Return (X, Y) of the center of cell containing provided text 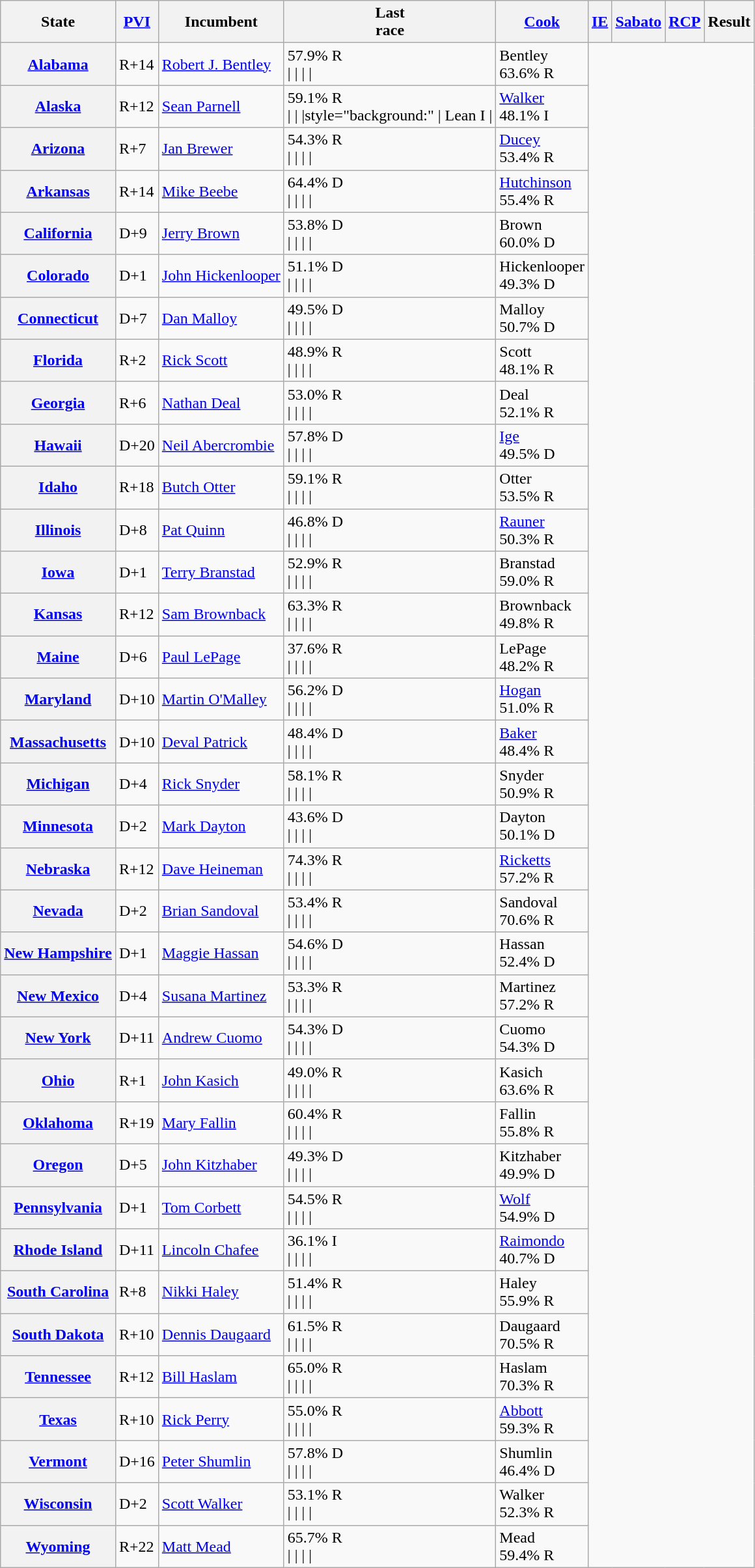
California (59, 233)
Nevada (59, 911)
Connecticut (59, 318)
53.3% R| | | | (389, 996)
R+2 (137, 361)
Ricketts57.2% R (542, 868)
John Hickenlooper (221, 276)
Ducey53.4% R (542, 148)
R+19 (137, 1122)
D+16 (137, 1462)
Texas (59, 1419)
49.5% D| | | | (389, 318)
Florida (59, 361)
53.0% R| | | | (389, 402)
Snyder50.9% R (542, 784)
Malloy50.7% D (542, 318)
Iowa (59, 573)
Fallin55.8% R (542, 1122)
54.3% D| | | | (389, 1038)
Nebraska (59, 868)
51.4% R| | | | (389, 1293)
New Mexico (59, 996)
61.5% R| | | | (389, 1334)
Scott48.1% R (542, 361)
South Carolina (59, 1293)
New Hampshire (59, 953)
Maryland (59, 699)
R+8 (137, 1293)
Mike Beebe (221, 191)
Baker48.4% R (542, 742)
56.2% D| | | | (389, 699)
51.1% D| | | | (389, 276)
Deal52.1% R (542, 402)
Cook (542, 22)
Hickenlooper49.3% D (542, 276)
Jan Brewer (221, 148)
New York (59, 1038)
Vermont (59, 1462)
74.3% R| | | | (389, 868)
Dayton50.1% D (542, 827)
Wisconsin (59, 1504)
Martinez57.2% R (542, 996)
Sabato (638, 22)
LePage48.2% R (542, 657)
Hutchinson55.4% R (542, 191)
Tom Corbett (221, 1207)
R+22 (137, 1547)
52.9% R| | | | (389, 573)
Dan Malloy (221, 318)
Walker48.1% I (542, 107)
59.1% R| | | | (389, 487)
Nikki Haley (221, 1293)
Bill Haslam (221, 1377)
53.4% R| | | | (389, 911)
Sean Parnell (221, 107)
Haslam70.3% R (542, 1377)
54.6% D| | | | (389, 953)
Tennessee (59, 1377)
D+5 (137, 1165)
Wolf54.9% D (542, 1207)
Raimondo40.7% D (542, 1250)
54.5% R| | | | (389, 1207)
Sam Brownback (221, 614)
IE (599, 22)
Bentley63.6% R (542, 64)
D+9 (137, 233)
Abbott59.3% R (542, 1419)
Neil Abercrombie (221, 445)
Butch Otter (221, 487)
Pat Quinn (221, 530)
RCP (685, 22)
Peter Shumlin (221, 1462)
53.8% D| | | | (389, 233)
Otter53.5% R (542, 487)
Colorado (59, 276)
Walker52.3% R (542, 1504)
Kansas (59, 614)
Rick Snyder (221, 784)
PVI (137, 22)
Illinois (59, 530)
57.9% R| | | | (389, 64)
Alabama (59, 64)
60.4% R| | | | (389, 1122)
Rhode Island (59, 1250)
63.3% R| | | | (389, 614)
Dave Heineman (221, 868)
Rick Perry (221, 1419)
37.6% R| | | | (389, 657)
Oregon (59, 1165)
Daugaard70.5% R (542, 1334)
58.1% R| | | | (389, 784)
Haley55.9% R (542, 1293)
Cuomo54.3% D (542, 1038)
Maine (59, 657)
55.0% R| | | | (389, 1419)
Dennis Daugaard (221, 1334)
Kasich63.6% R (542, 1080)
John Kasich (221, 1080)
Hassan52.4% D (542, 953)
Idaho (59, 487)
Jerry Brown (221, 233)
Robert J. Bentley (221, 64)
Susana Martinez (221, 996)
48.9% R| | | | (389, 361)
65.7% R| | | | (389, 1547)
Paul LePage (221, 657)
R+18 (137, 487)
Deval Patrick (221, 742)
R+6 (137, 402)
Minnesota (59, 827)
Mead59.4% R (542, 1547)
D+7 (137, 318)
R+7 (137, 148)
D+6 (137, 657)
Ige49.5% D (542, 445)
Lincoln Chafee (221, 1250)
Terry Branstad (221, 573)
49.0% R| | | | (389, 1080)
53.1% R| | | | (389, 1504)
Rick Scott (221, 361)
64.4% D| | | | (389, 191)
R+1 (137, 1080)
Matt Mead (221, 1547)
Lastrace (389, 22)
Kitzhaber49.9% D (542, 1165)
State (59, 22)
Scott Walker (221, 1504)
Branstad59.0% R (542, 573)
Incumbent (221, 22)
Mark Dayton (221, 827)
Oklahoma (59, 1122)
Arkansas (59, 191)
D+8 (137, 530)
48.4% D| | | | (389, 742)
Martin O'Malley (221, 699)
49.3% D| | | | (389, 1165)
Alaska (59, 107)
59.1% R| | |style="background:" | Lean I | (389, 107)
Georgia (59, 402)
36.1% I| | | | (389, 1250)
Andrew Cuomo (221, 1038)
Result (729, 22)
Massachusetts (59, 742)
John Kitzhaber (221, 1165)
Brownback49.8% R (542, 614)
54.3% R| | | | (389, 148)
Arizona (59, 148)
Brown60.0% D (542, 233)
Hogan51.0% R (542, 699)
46.8% D| | | | (389, 530)
Nathan Deal (221, 402)
Maggie Hassan (221, 953)
D+20 (137, 445)
Hawaii (59, 445)
Mary Fallin (221, 1122)
Rauner50.3% R (542, 530)
Shumlin46.4% D (542, 1462)
Wyoming (59, 1547)
South Dakota (59, 1334)
Sandoval70.6% R (542, 911)
Pennsylvania (59, 1207)
Ohio (59, 1080)
Brian Sandoval (221, 911)
65.0% R| | | | (389, 1377)
43.6% D| | | | (389, 827)
Michigan (59, 784)
